Return (X, Y) of the center of cell containing provided text 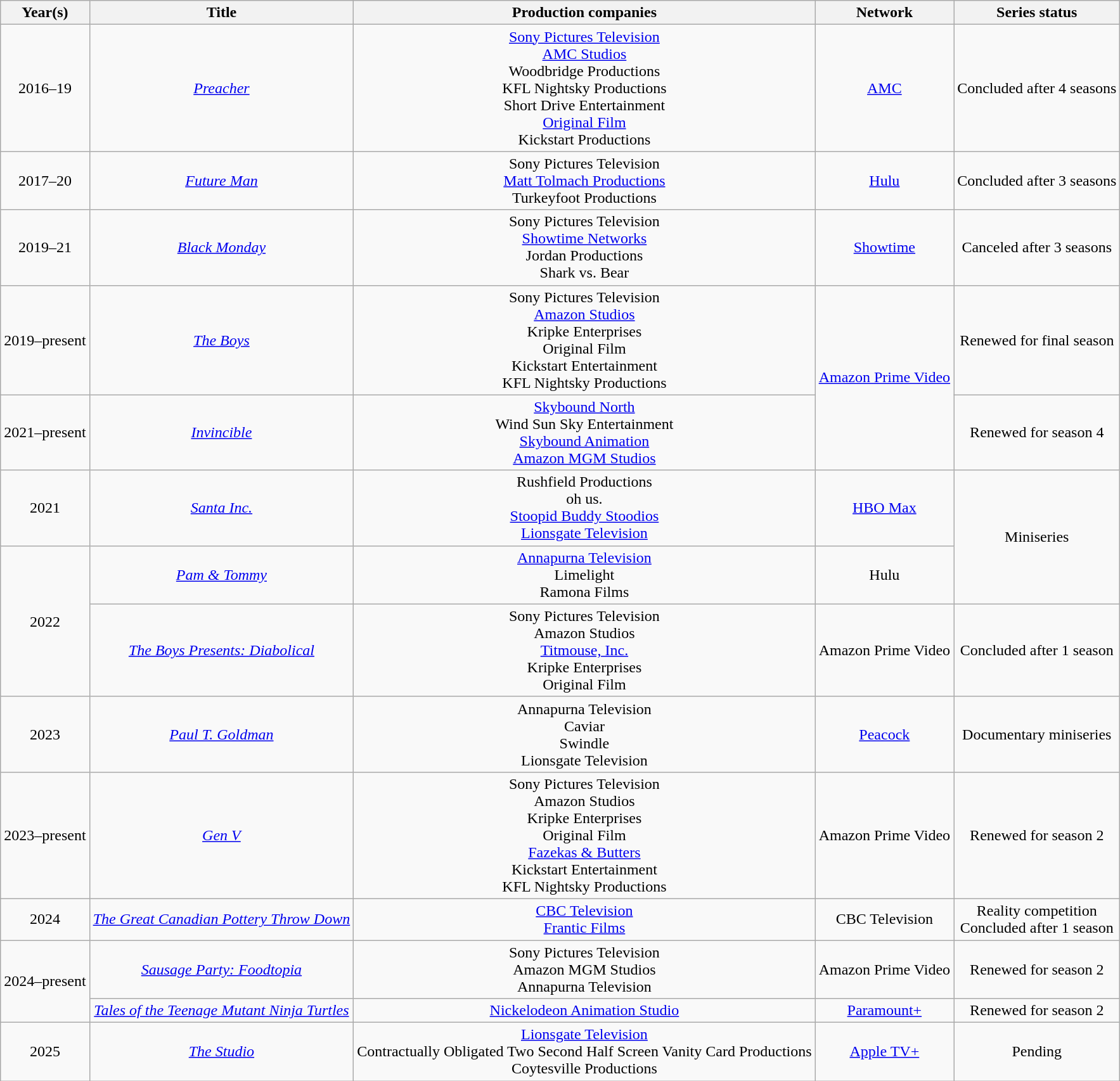
Sony Pictures TelevisionAMC StudiosWoodbridge ProductionsKFL Nightsky ProductionsShort Drive EntertainmentOriginal FilmKickstart Productions (584, 88)
Preacher (222, 88)
Tales of the Teenage Mutant Ninja Turtles (222, 1011)
CBC Television (884, 919)
2016–19 (45, 88)
Invincible (222, 432)
Network (884, 13)
Title (222, 13)
Sony Pictures TelevisionMatt Tolmach ProductionsTurkeyfoot Productions (584, 181)
2017–20 (45, 181)
Future Man (222, 181)
Year(s) (45, 13)
Annapurna TelevisionCaviarSwindleLionsgate Television (584, 734)
Production companies (584, 13)
2025 (45, 1052)
Sony Pictures TelevisionAmazon MGM StudiosAnnapurna Television (584, 969)
Skybound NorthWind Sun Sky EntertainmentSkybound AnimationAmazon MGM Studios (584, 432)
Gen V (222, 835)
Apple TV+ (884, 1052)
Peacock (884, 734)
Miniseries (1037, 537)
Series status (1037, 13)
Sony Pictures TelevisionAmazon StudiosKripke EnterprisesOriginal FilmFazekas & ButtersKickstart EntertainmentKFL Nightsky Productions (584, 835)
Renewed for season 4 (1037, 432)
Reality competitionConcluded after 1 season (1037, 919)
2023 (45, 734)
Sony Pictures TelevisionAmazon StudiosKripke EnterprisesOriginal FilmKickstart EntertainmentKFL Nightsky Productions (584, 340)
Concluded after 1 season (1037, 650)
2021–present (45, 432)
Lionsgate TelevisionContractually Obligated Two Second Half Screen Vanity Card ProductionsCoytesville Productions (584, 1052)
Nickelodeon Animation Studio (584, 1011)
2023–present (45, 835)
2021 (45, 508)
Canceled after 3 seasons (1037, 247)
Paul T. Goldman (222, 734)
2024 (45, 919)
AMC (884, 88)
Black Monday (222, 247)
Pam & Tommy (222, 575)
The Boys Presents: Diabolical (222, 650)
Documentary miniseries (1037, 734)
Showtime (884, 247)
2019–present (45, 340)
2019–21 (45, 247)
The Studio (222, 1052)
CBC TelevisionFrantic Films (584, 919)
The Boys (222, 340)
Pending (1037, 1052)
Sausage Party: Foodtopia (222, 969)
Sony Pictures TelevisionAmazon StudiosTitmouse, Inc.Kripke EnterprisesOriginal Film (584, 650)
Rushfield Productionsoh us.Stoopid Buddy StoodiosLionsgate Television (584, 508)
Concluded after 3 seasons (1037, 181)
Sony Pictures TelevisionShowtime NetworksJordan ProductionsShark vs. Bear (584, 247)
2022 (45, 621)
Concluded after 4 seasons (1037, 88)
Annapurna TelevisionLimelightRamona Films (584, 575)
The Great Canadian Pottery Throw Down (222, 919)
Paramount+ (884, 1011)
Renewed for final season (1037, 340)
HBO Max (884, 508)
Santa Inc. (222, 508)
2024–present (45, 982)
